Extract the (X, Y) coordinate from the center of the cell holding the provided text.  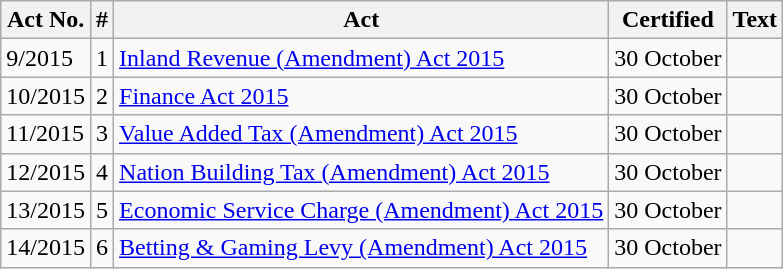
Nation Building Tax (Amendment) Act 2015 (362, 172)
6 (102, 248)
Act No. (46, 20)
13/2015 (46, 210)
Betting & Gaming Levy (Amendment) Act 2015 (362, 248)
3 (102, 134)
4 (102, 172)
5 (102, 210)
Inland Revenue (Amendment) Act 2015 (362, 58)
Act (362, 20)
Certified (668, 20)
Text (755, 20)
9/2015 (46, 58)
12/2015 (46, 172)
10/2015 (46, 96)
11/2015 (46, 134)
Value Added Tax (Amendment) Act 2015 (362, 134)
2 (102, 96)
14/2015 (46, 248)
Finance Act 2015 (362, 96)
1 (102, 58)
Economic Service Charge (Amendment) Act 2015 (362, 210)
# (102, 20)
